Detect which cell encompasses the target text, then output its (X, Y) center coordinate. 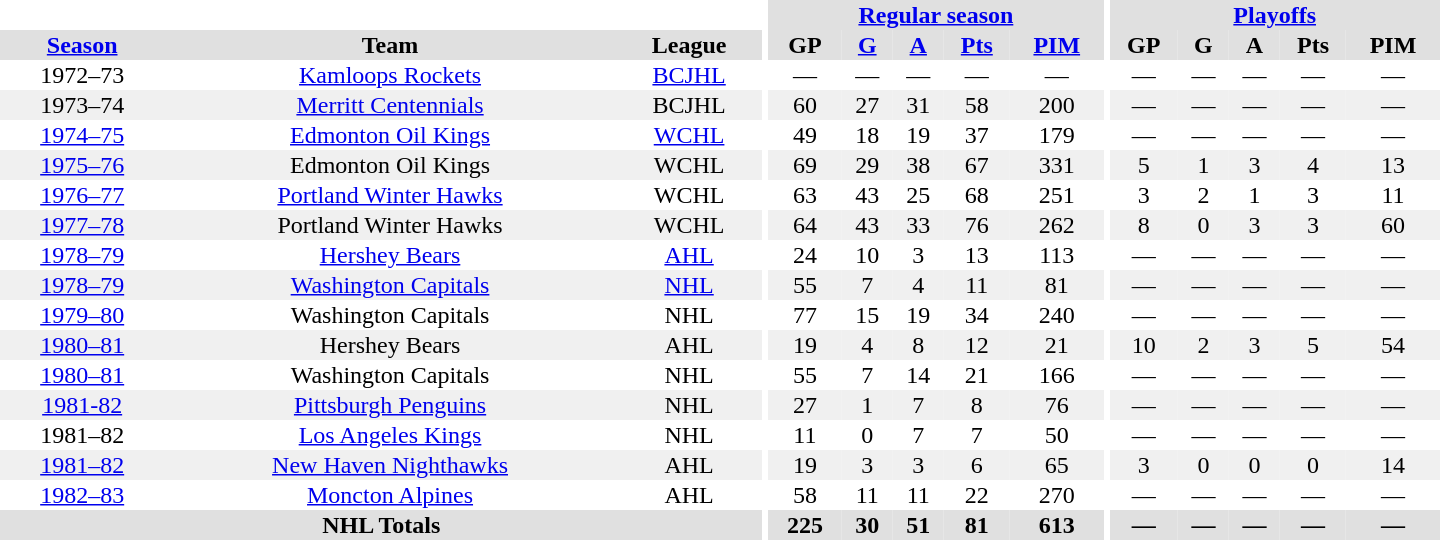
1973–74 (82, 105)
38 (918, 165)
50 (1057, 435)
262 (1057, 225)
League (690, 45)
240 (1057, 315)
225 (805, 525)
65 (1057, 465)
331 (1057, 165)
251 (1057, 195)
18 (868, 135)
Regular season (936, 15)
1976–77 (82, 195)
64 (805, 225)
Los Angeles Kings (390, 435)
67 (977, 165)
1979–80 (82, 315)
1977–78 (82, 225)
37 (977, 135)
34 (977, 315)
25 (918, 195)
Pittsburgh Penguins (390, 405)
Moncton Alpines (390, 495)
NHL Totals (381, 525)
68 (977, 195)
33 (918, 225)
1982–83 (82, 495)
69 (805, 165)
22 (977, 495)
63 (805, 195)
49 (805, 135)
179 (1057, 135)
54 (1393, 345)
Merritt Centennials (390, 105)
24 (805, 255)
77 (805, 315)
1972–73 (82, 75)
166 (1057, 375)
1981-82 (82, 405)
200 (1057, 105)
1974–75 (82, 135)
Team (390, 45)
6 (977, 465)
270 (1057, 495)
30 (868, 525)
15 (868, 315)
613 (1057, 525)
51 (918, 525)
Kamloops Rockets (390, 75)
Playoffs (1274, 15)
12 (977, 345)
New Haven Nighthawks (390, 465)
29 (868, 165)
1975–76 (82, 165)
31 (918, 105)
Season (82, 45)
113 (1057, 255)
